Extract the (X, Y) coordinate from the center of the cell holding the provided text.  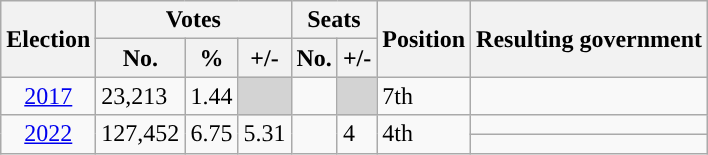
4 (356, 134)
Position (424, 39)
Resulting government (590, 39)
7th (424, 96)
Seats (334, 20)
5.31 (264, 134)
1.44 (212, 96)
23,213 (140, 96)
2022 (48, 134)
Election (48, 39)
6.75 (212, 134)
% (212, 58)
127,452 (140, 134)
Votes (194, 20)
2017 (48, 96)
4th (424, 134)
